Capture the cell that displays the provided text and extract its (X, Y) central coordinate. 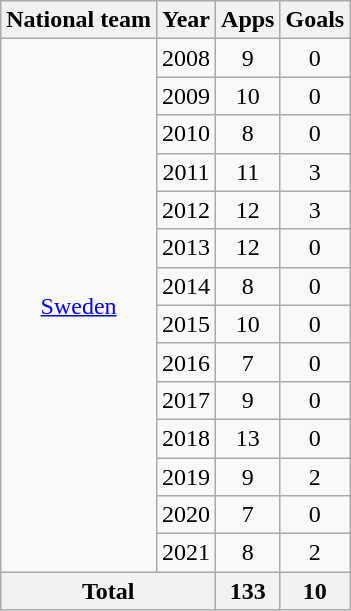
2016 (186, 362)
Apps (248, 20)
Goals (315, 20)
2011 (186, 172)
133 (248, 591)
2019 (186, 477)
Sweden (79, 306)
2008 (186, 58)
2012 (186, 210)
Year (186, 20)
2010 (186, 134)
2015 (186, 324)
2014 (186, 286)
2013 (186, 248)
13 (248, 438)
2018 (186, 438)
2009 (186, 96)
Total (108, 591)
2017 (186, 400)
2021 (186, 553)
11 (248, 172)
2020 (186, 515)
National team (79, 20)
